Scan for the cell matching the given text and deliver its (X, Y) coordinate at center. 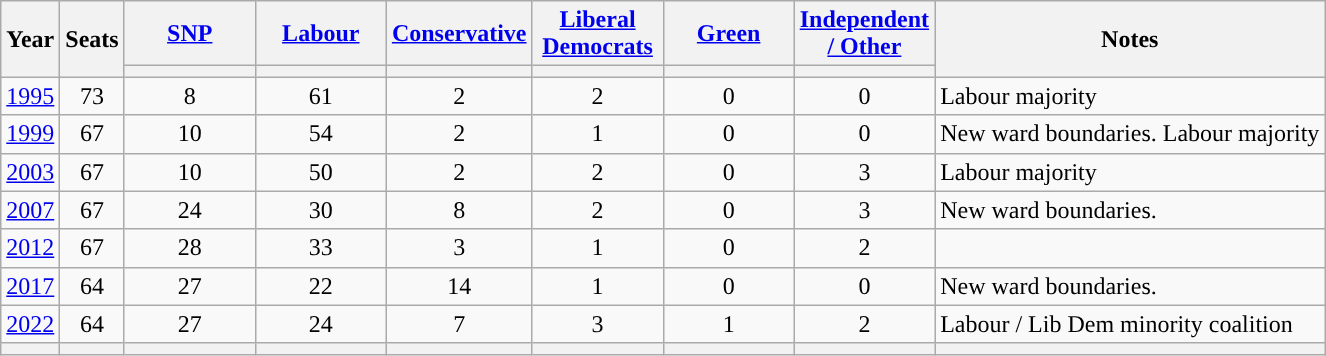
Green (728, 34)
New ward boundaries. Labour majority (1130, 134)
2017 (30, 286)
14 (459, 286)
22 (320, 286)
Year (30, 39)
Conservative (459, 34)
28 (190, 248)
1995 (30, 96)
2007 (30, 210)
50 (320, 172)
Labour (320, 34)
2003 (30, 172)
Independent / Other (864, 34)
1999 (30, 134)
33 (320, 248)
SNP (190, 34)
Notes (1130, 39)
Labour / Lib Dem minority coalition (1130, 324)
Seats (92, 39)
73 (92, 96)
61 (320, 96)
2022 (30, 324)
30 (320, 210)
Liberal Democrats (598, 34)
2012 (30, 248)
54 (320, 134)
7 (459, 324)
